Return (x, y) of the center of cell containing provided text 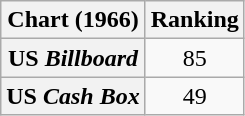
US Billboard (73, 58)
85 (194, 58)
49 (194, 96)
US Cash Box (73, 96)
Ranking (194, 20)
Chart (1966) (73, 20)
